Output the (x, y) coordinate of the center of the cell containing the given text.  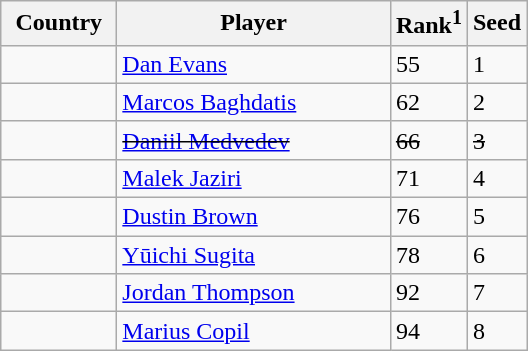
Dustin Brown (254, 217)
71 (428, 178)
66 (428, 140)
2 (496, 102)
78 (428, 255)
Jordan Thompson (254, 293)
4 (496, 178)
94 (428, 331)
Seed (496, 24)
Country (59, 24)
5 (496, 217)
Dan Evans (254, 64)
76 (428, 217)
62 (428, 102)
Marcos Baghdatis (254, 102)
6 (496, 255)
Marius Copil (254, 331)
1 (496, 64)
3 (496, 140)
Yūichi Sugita (254, 255)
Rank1 (428, 24)
92 (428, 293)
8 (496, 331)
Player (254, 24)
55 (428, 64)
Malek Jaziri (254, 178)
7 (496, 293)
Daniil Medvedev (254, 140)
